Capture the cell that displays the provided text and extract its (X, Y) central coordinate. 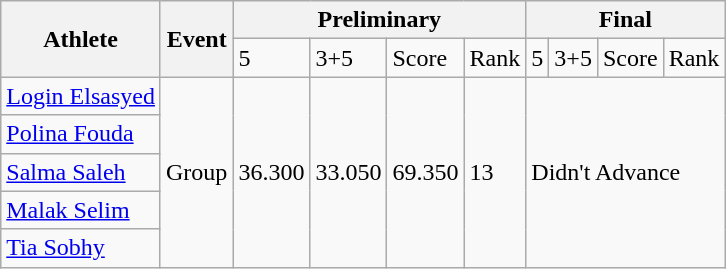
33.050 (348, 172)
Salma Saleh (81, 172)
Group (196, 172)
Final (626, 20)
13 (495, 172)
Malak Selim (81, 210)
Polina Fouda (81, 134)
Preliminary (380, 20)
36.300 (272, 172)
Tia Sobhy (81, 248)
Athlete (81, 39)
Event (196, 39)
Login Elsasyed (81, 96)
69.350 (426, 172)
Didn't Advance (626, 172)
